Extract the [x, y] coordinate from the center of the cell holding the provided text.  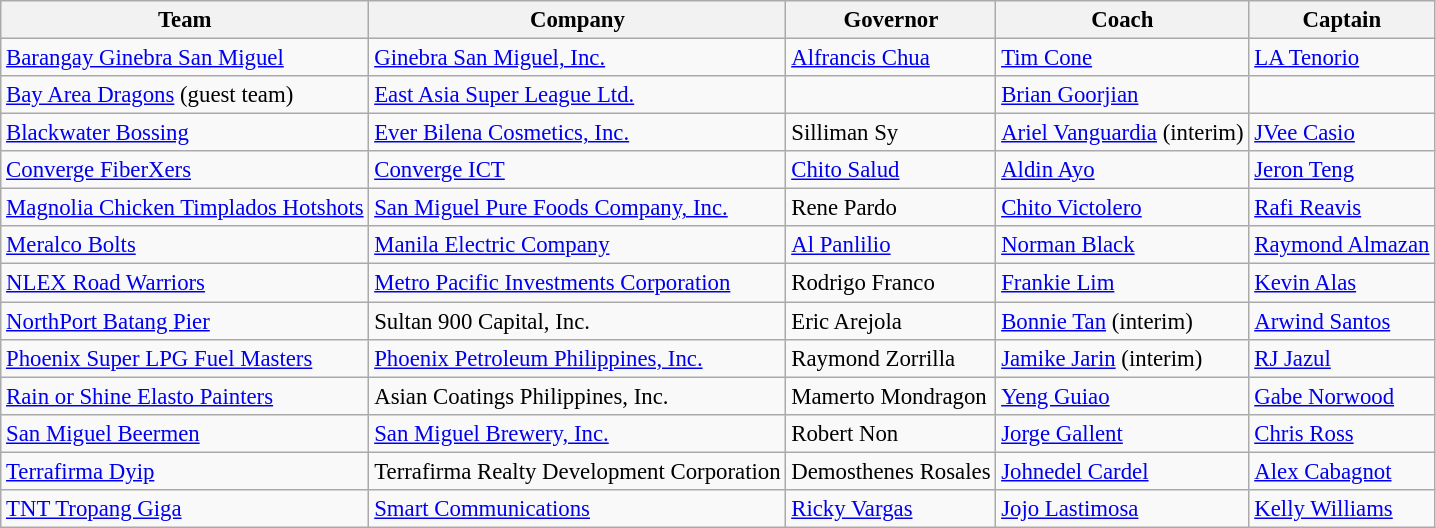
Jojo Lastimosa [1122, 509]
Kevin Alas [1342, 283]
Johnedel Cardel [1122, 471]
Tim Cone [1122, 58]
Jorge Gallent [1122, 433]
LA Tenorio [1342, 58]
Manila Electric Company [578, 245]
Rodrigo Franco [891, 283]
Frankie Lim [1122, 283]
Brian Goorjian [1122, 95]
San Miguel Beermen [185, 433]
Meralco Bolts [185, 245]
NorthPort Batang Pier [185, 321]
Blackwater Bossing [185, 133]
Rene Pardo [891, 208]
JVee Casio [1342, 133]
Ginebra San Miguel, Inc. [578, 58]
Norman Black [1122, 245]
Ricky Vargas [891, 509]
Raymond Zorrilla [891, 358]
Bonnie Tan (interim) [1122, 321]
Arwind Santos [1342, 321]
Kelly Williams [1342, 509]
Chito Victolero [1122, 208]
Bay Area Dragons (guest team) [185, 95]
Raymond Almazan [1342, 245]
NLEX Road Warriors [185, 283]
Converge ICT [578, 170]
East Asia Super League Ltd. [578, 95]
Silliman Sy [891, 133]
Sultan 900 Capital, Inc. [578, 321]
Demosthenes Rosales [891, 471]
Company [578, 20]
Captain [1342, 20]
Mamerto Mondragon [891, 396]
Robert Non [891, 433]
Yeng Guiao [1122, 396]
Phoenix Super LPG Fuel Masters [185, 358]
Terrafirma Realty Development Corporation [578, 471]
Aldin Ayo [1122, 170]
Terrafirma Dyip [185, 471]
Al Panlilio [891, 245]
Smart Communications [578, 509]
Asian Coatings Philippines, Inc. [578, 396]
Rain or Shine Elasto Painters [185, 396]
San Miguel Brewery, Inc. [578, 433]
Rafi Reavis [1342, 208]
Governor [891, 20]
TNT Tropang Giga [185, 509]
Team [185, 20]
Gabe Norwood [1342, 396]
Alfrancis Chua [891, 58]
Ever Bilena Cosmetics, Inc. [578, 133]
Coach [1122, 20]
Barangay Ginebra San Miguel [185, 58]
Converge FiberXers [185, 170]
San Miguel Pure Foods Company, Inc. [578, 208]
Phoenix Petroleum Philippines, Inc. [578, 358]
Chris Ross [1342, 433]
Alex Cabagnot [1342, 471]
Ariel Vanguardia (interim) [1122, 133]
Magnolia Chicken Timplados Hotshots [185, 208]
Jamike Jarin (interim) [1122, 358]
Eric Arejola [891, 321]
RJ Jazul [1342, 358]
Jeron Teng [1342, 170]
Metro Pacific Investments Corporation [578, 283]
Chito Salud [891, 170]
